Output the (X, Y) coordinate of the center of the cell containing the given text.  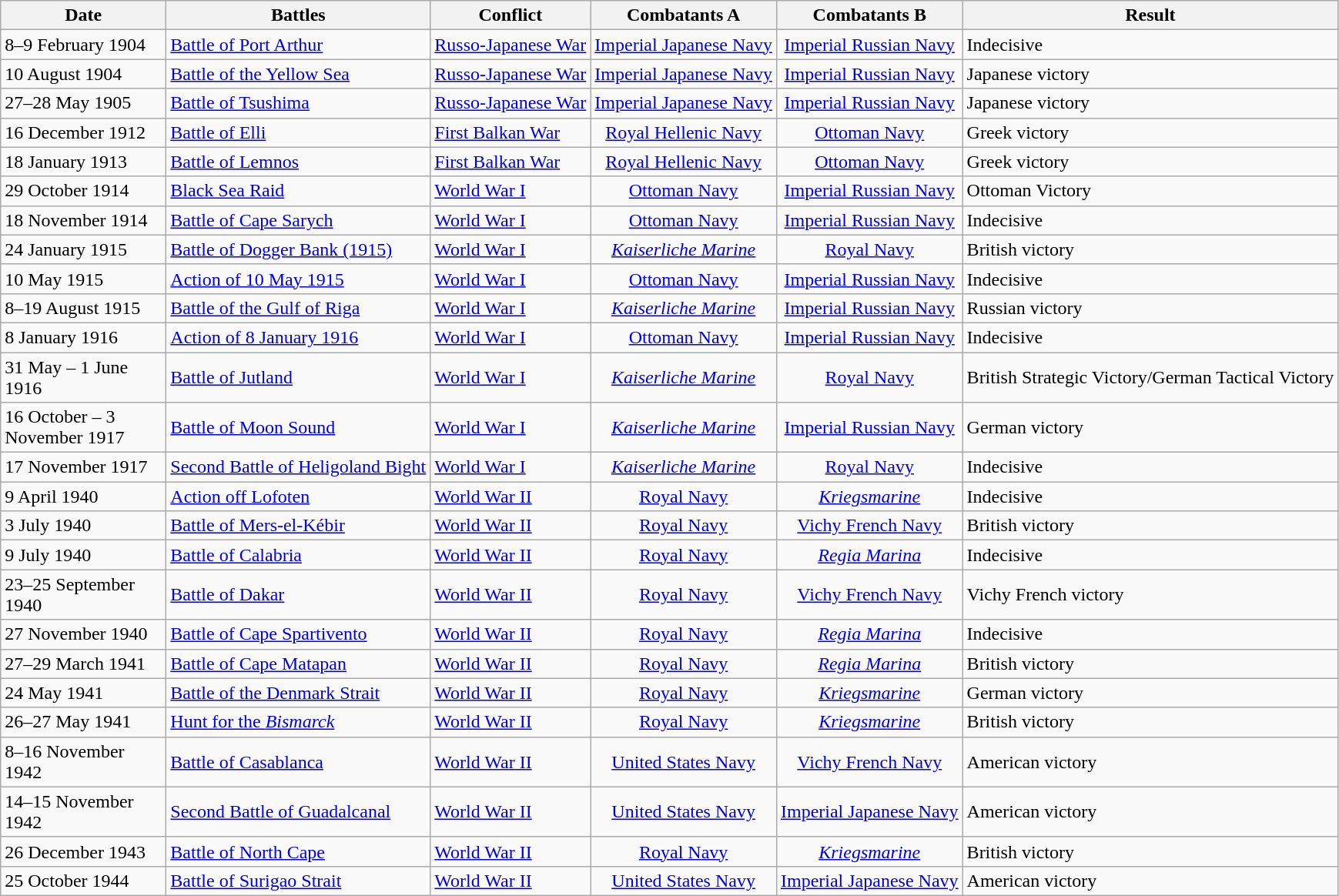
Black Sea Raid (299, 191)
18 January 1913 (83, 162)
27 November 1940 (83, 634)
Battle of Lemnos (299, 162)
Combatants B (869, 15)
23–25 September 1940 (83, 594)
Vichy French victory (1150, 594)
Battle of Cape Spartivento (299, 634)
Battle of Cape Sarych (299, 220)
26–27 May 1941 (83, 722)
8–16 November 1942 (83, 762)
29 October 1914 (83, 191)
31 May – 1 June 1916 (83, 377)
10 May 1915 (83, 279)
24 January 1915 (83, 249)
Battle of Jutland (299, 377)
Battle of Surigao Strait (299, 881)
Battle of Casablanca (299, 762)
3 July 1940 (83, 526)
Combatants A (684, 15)
Second Battle of Guadalcanal (299, 811)
Action off Lofoten (299, 496)
Action of 8 January 1916 (299, 337)
British Strategic Victory/German Tactical Victory (1150, 377)
27–28 May 1905 (83, 103)
18 November 1914 (83, 220)
Battle of Mers-el-Kébir (299, 526)
Battle of Moon Sound (299, 428)
Battle of the Denmark Strait (299, 693)
Battle of Calabria (299, 555)
25 October 1944 (83, 881)
26 December 1943 (83, 851)
Battle of Tsushima (299, 103)
Battle of Cape Matapan (299, 664)
10 August 1904 (83, 74)
Action of 10 May 1915 (299, 279)
Battle of North Cape (299, 851)
Battle of Dakar (299, 594)
Battles (299, 15)
8 January 1916 (83, 337)
Hunt for the Bismarck (299, 722)
Battle of the Gulf of Riga (299, 308)
Second Battle of Heligoland Bight (299, 467)
27–29 March 1941 (83, 664)
9 April 1940 (83, 496)
17 November 1917 (83, 467)
8–19 August 1915 (83, 308)
9 July 1940 (83, 555)
Date (83, 15)
Battle of Elli (299, 132)
16 December 1912 (83, 132)
8–9 February 1904 (83, 45)
14–15 November 1942 (83, 811)
Battle of the Yellow Sea (299, 74)
Result (1150, 15)
Russian victory (1150, 308)
Battle of Port Arthur (299, 45)
Ottoman Victory (1150, 191)
Battle of Dogger Bank (1915) (299, 249)
24 May 1941 (83, 693)
Conflict (510, 15)
16 October – 3 November 1917 (83, 428)
